Search for the cell housing the specified text and yield its [X, Y] center coordinate. 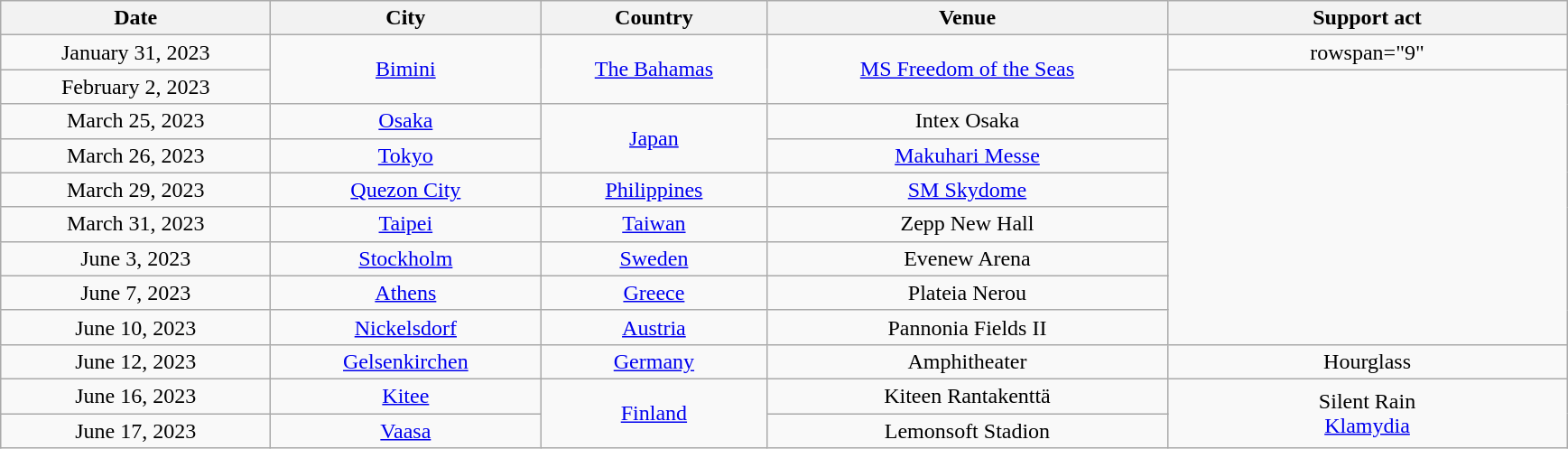
Osaka [406, 121]
Plateia Nerou [968, 293]
Pannonia Fields II [968, 327]
Country [654, 18]
June 12, 2023 [135, 361]
Kiteen Rantakenttä [968, 396]
rowspan="9" [1367, 52]
Vaasa [406, 431]
Sweden [654, 258]
Evenew Arena [968, 258]
Japan [654, 138]
MS Freedom of the Seas [968, 70]
Greece [654, 293]
Finland [654, 413]
Date [135, 18]
June 3, 2023 [135, 258]
Silent RainKlamydia [1367, 413]
March 29, 2023 [135, 190]
Nickelsdorf [406, 327]
January 31, 2023 [135, 52]
Tokyo [406, 155]
Gelsenkirchen [406, 361]
The Bahamas [654, 70]
Intex Osaka [968, 121]
Lemonsoft Stadion [968, 431]
February 2, 2023 [135, 87]
Germany [654, 361]
June 16, 2023 [135, 396]
SM Skydome [968, 190]
Bimini [406, 70]
Kitee [406, 396]
Stockholm [406, 258]
Venue [968, 18]
Taiwan [654, 224]
Zepp New Hall [968, 224]
June 10, 2023 [135, 327]
Philippines [654, 190]
March 25, 2023 [135, 121]
Quezon City [406, 190]
June 17, 2023 [135, 431]
March 26, 2023 [135, 155]
Hourglass [1367, 361]
Amphitheater [968, 361]
June 7, 2023 [135, 293]
Athens [406, 293]
Taipei [406, 224]
Support act [1367, 18]
March 31, 2023 [135, 224]
Austria [654, 327]
Makuhari Messe [968, 155]
City [406, 18]
